Pinpoint the cell where the given text exists, returning its (X, Y) midpoint coordinate. 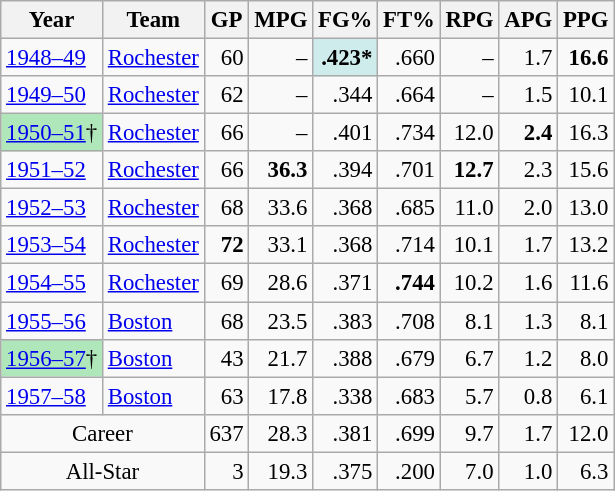
Year (52, 20)
2.0 (528, 208)
1956–57† (52, 358)
11.6 (586, 283)
1950–51† (52, 133)
28.3 (281, 433)
.344 (346, 95)
1952–53 (52, 208)
637 (226, 433)
.708 (410, 321)
72 (226, 245)
.388 (346, 358)
.699 (410, 433)
.371 (346, 283)
.383 (346, 321)
10.2 (470, 283)
GP (226, 20)
5.7 (470, 396)
.423* (346, 58)
.338 (346, 396)
13.0 (586, 208)
60 (226, 58)
69 (226, 283)
16.3 (586, 133)
.701 (410, 170)
.685 (410, 208)
.679 (410, 358)
PPG (586, 20)
23.5 (281, 321)
16.6 (586, 58)
3 (226, 471)
.375 (346, 471)
8.0 (586, 358)
.664 (410, 95)
6.3 (586, 471)
1951–52 (52, 170)
17.8 (281, 396)
1948–49 (52, 58)
1.3 (528, 321)
1.5 (528, 95)
All-Star (102, 471)
.744 (410, 283)
.660 (410, 58)
33.1 (281, 245)
43 (226, 358)
9.7 (470, 433)
1949–50 (52, 95)
2.4 (528, 133)
.401 (346, 133)
1953–54 (52, 245)
62 (226, 95)
Career (102, 433)
.714 (410, 245)
15.6 (586, 170)
36.3 (281, 170)
APG (528, 20)
.381 (346, 433)
FT% (410, 20)
12.7 (470, 170)
1.2 (528, 358)
RPG (470, 20)
0.8 (528, 396)
MPG (281, 20)
13.2 (586, 245)
63 (226, 396)
.394 (346, 170)
7.0 (470, 471)
1954–55 (52, 283)
2.3 (528, 170)
1.6 (528, 283)
1955–56 (52, 321)
21.7 (281, 358)
.734 (410, 133)
6.1 (586, 396)
Team (153, 20)
6.7 (470, 358)
19.3 (281, 471)
1.0 (528, 471)
.683 (410, 396)
11.0 (470, 208)
FG% (346, 20)
28.6 (281, 283)
1957–58 (52, 396)
.200 (410, 471)
33.6 (281, 208)
